Identify which cell holds the provided text, then report its (X, Y) central coordinate. 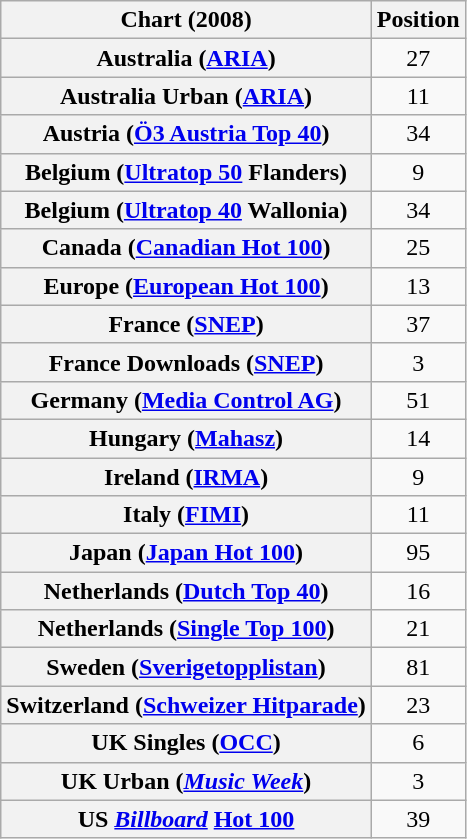
Ireland (IRMA) (186, 477)
France (SNEP) (186, 324)
Netherlands (Dutch Top 40) (186, 591)
13 (418, 286)
UK Singles (OCC) (186, 743)
Sweden (Sverigetopplistan) (186, 667)
Australia (ARIA) (186, 58)
Belgium (Ultratop 40 Wallonia) (186, 210)
Chart (2008) (186, 20)
Australia Urban (ARIA) (186, 96)
Canada (Canadian Hot 100) (186, 248)
Switzerland (Schweizer Hitparade) (186, 705)
Position (418, 20)
81 (418, 667)
Austria (Ö3 Austria Top 40) (186, 134)
Netherlands (Single Top 100) (186, 629)
21 (418, 629)
US Billboard Hot 100 (186, 819)
39 (418, 819)
16 (418, 591)
Hungary (Mahasz) (186, 438)
Europe (European Hot 100) (186, 286)
Italy (FIMI) (186, 515)
UK Urban (Music Week) (186, 781)
27 (418, 58)
37 (418, 324)
95 (418, 553)
France Downloads (SNEP) (186, 362)
Belgium (Ultratop 50 Flanders) (186, 172)
14 (418, 438)
51 (418, 400)
Japan (Japan Hot 100) (186, 553)
Germany (Media Control AG) (186, 400)
23 (418, 705)
6 (418, 743)
25 (418, 248)
